Capture the cell that displays the provided text and extract its [X, Y] central coordinate. 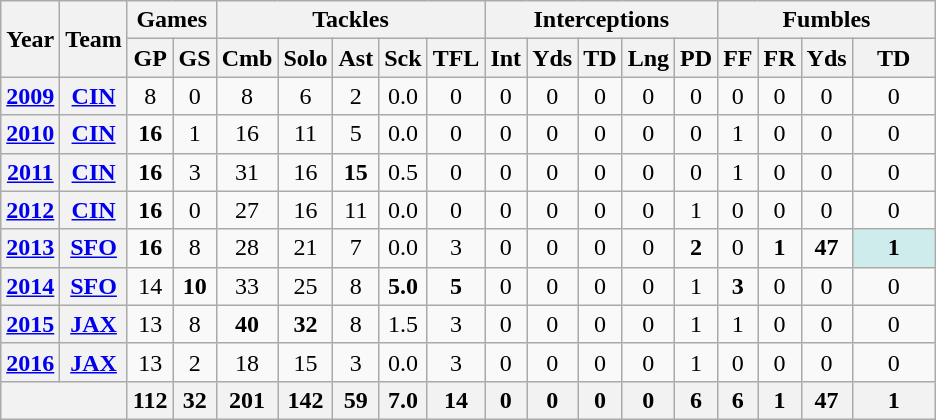
Fumbles [827, 20]
18 [247, 362]
59 [356, 400]
2012 [30, 210]
GS [194, 58]
2015 [30, 324]
5.0 [403, 286]
2013 [30, 248]
2016 [30, 362]
Solo [306, 58]
25 [306, 286]
Year [30, 39]
PD [696, 58]
33 [247, 286]
FF [738, 58]
0.5 [403, 172]
40 [247, 324]
FR [780, 58]
Cmb [247, 58]
142 [306, 400]
Games [172, 20]
Int [506, 58]
2010 [30, 134]
10 [194, 286]
Sck [403, 58]
27 [247, 210]
2011 [30, 172]
7.0 [403, 400]
112 [150, 400]
28 [247, 248]
Team [94, 39]
Tackles [350, 20]
201 [247, 400]
31 [247, 172]
2009 [30, 96]
1.5 [403, 324]
7 [356, 248]
21 [306, 248]
Ast [356, 58]
2014 [30, 286]
GP [150, 58]
Lng [648, 58]
TFL [456, 58]
Interceptions [602, 20]
